Extract the (X, Y) coordinate from the center of the cell holding the provided text.  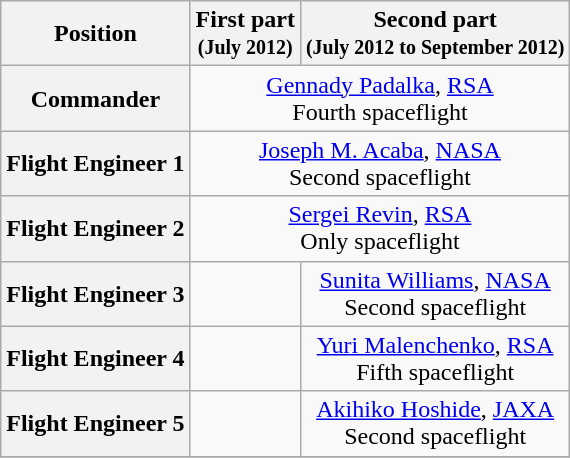
Second part(July 2012 to September 2012) (434, 34)
Sergei Revin, RSAOnly spaceflight (380, 228)
Joseph M. Acaba, NASASecond spaceflight (380, 164)
Flight Engineer 4 (96, 358)
Position (96, 34)
Yuri Malenchenko, RSAFifth spaceflight (434, 358)
Akihiko Hoshide, JAXASecond spaceflight (434, 424)
Flight Engineer 3 (96, 294)
Sunita Williams, NASASecond spaceflight (434, 294)
Commander (96, 98)
Gennady Padalka, RSAFourth spaceflight (380, 98)
Flight Engineer 5 (96, 424)
First part(July 2012) (245, 34)
Flight Engineer 1 (96, 164)
Flight Engineer 2 (96, 228)
